For the text-containing cell, return its midpoint in [x, y] coordinate format. 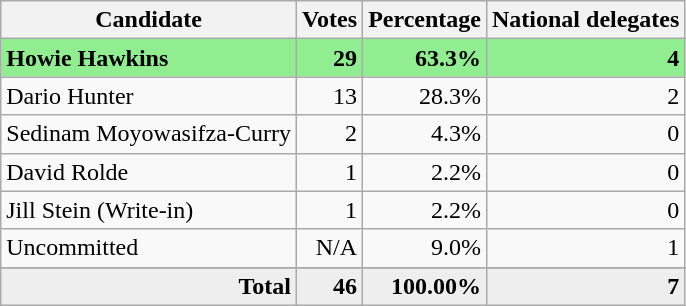
29 [329, 58]
Votes [329, 20]
Percentage [425, 20]
Dario Hunter [149, 96]
Total [149, 286]
63.3% [425, 58]
7 [585, 286]
100.00% [425, 286]
N/A [329, 248]
Uncommitted [149, 248]
4.3% [425, 134]
David Rolde [149, 172]
28.3% [425, 96]
Candidate [149, 20]
46 [329, 286]
National delegates [585, 20]
Jill Stein (Write-in) [149, 210]
Sedinam Moyowasifza-Curry [149, 134]
9.0% [425, 248]
13 [329, 96]
Howie Hawkins [149, 58]
4 [585, 58]
